Extract the (X, Y) coordinate from the center of the cell holding the provided text.  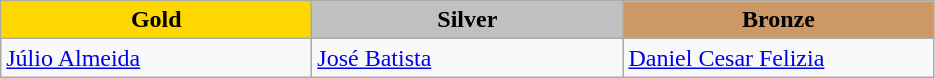
Silver (468, 20)
Júlio Almeida (156, 58)
Bronze (778, 20)
José Batista (468, 58)
Daniel Cesar Felizia (778, 58)
Gold (156, 20)
